Search for the cell housing the specified text and yield its [X, Y] center coordinate. 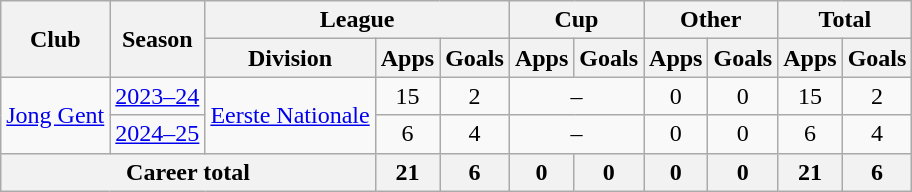
Cup [576, 20]
Career total [188, 172]
League [357, 20]
2024–25 [158, 134]
Jong Gent [56, 115]
2023–24 [158, 96]
Other [711, 20]
Season [158, 39]
Eerste Nationale [290, 115]
Division [290, 58]
Club [56, 39]
Total [845, 20]
